Provide the [x, y] coordinate of the cell's center where the given text is located.  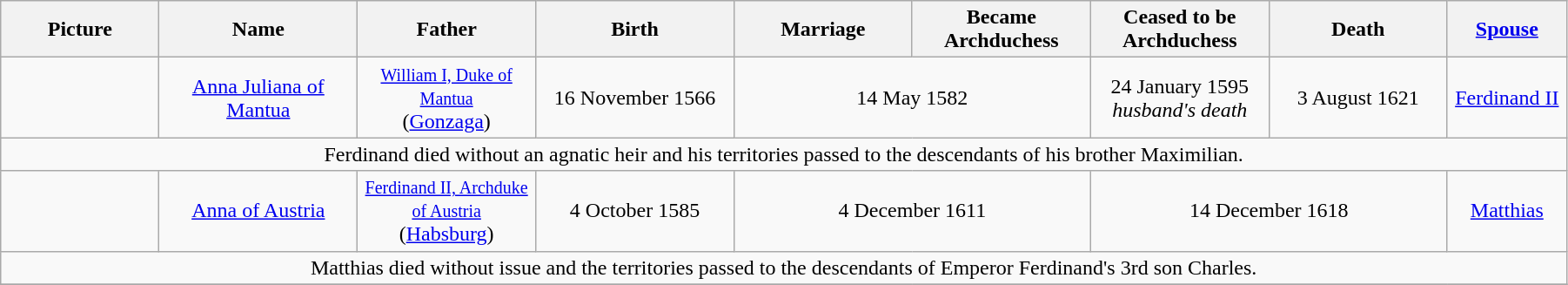
Spouse [1507, 30]
Picture [80, 30]
Matthias died without issue and the territories passed to the descendants of Emperor Ferdinand's 3rd son Charles. [784, 268]
Became Archduchess [1001, 30]
Marriage [823, 30]
Ferdinand II, Archduke of Austria(Habsburg) [447, 211]
William I, Duke of Mantua(Gonzaga) [447, 98]
Ceased to be Archduchess [1180, 30]
16 November 1566 [635, 98]
3 August 1621 [1357, 98]
Father [447, 30]
Birth [635, 30]
24 January 1595husband's death [1180, 98]
4 October 1585 [635, 211]
14 December 1618 [1269, 211]
4 December 1611 [912, 211]
Death [1357, 30]
Name [258, 30]
Matthias [1507, 211]
Anna Juliana of Mantua [258, 98]
14 May 1582 [912, 98]
Anna of Austria [258, 211]
Ferdinand died without an agnatic heir and his territories passed to the descendants of his brother Maximilian. [784, 154]
Ferdinand II [1507, 98]
